Detect which cell encompasses the target text, then output its [x, y] center coordinate. 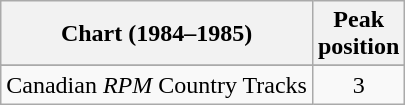
Peakposition [358, 34]
Canadian RPM Country Tracks [157, 85]
3 [358, 85]
Chart (1984–1985) [157, 34]
